Provide the (X, Y) coordinate of the cell's center where the given text is located.  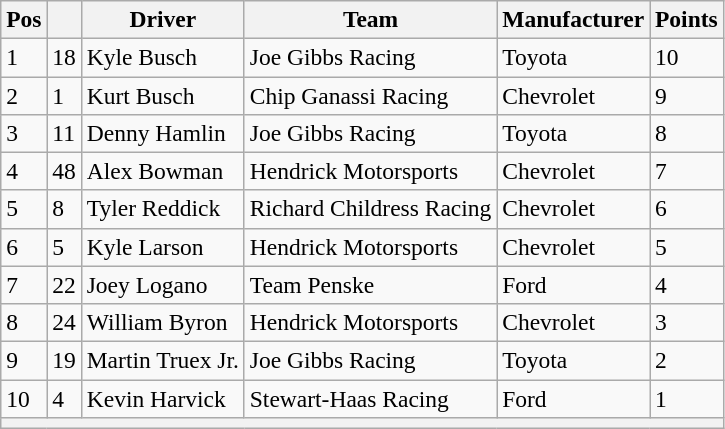
Chip Ganassi Racing (370, 95)
Tyler Reddick (162, 209)
11 (64, 133)
Richard Childress Racing (370, 209)
22 (64, 285)
Driver (162, 19)
Denny Hamlin (162, 133)
Kurt Busch (162, 95)
Manufacturer (574, 19)
Stewart-Haas Racing (370, 398)
Team Penske (370, 285)
19 (64, 360)
Alex Bowman (162, 171)
Kyle Busch (162, 57)
William Byron (162, 322)
24 (64, 322)
Martin Truex Jr. (162, 360)
Kevin Harvick (162, 398)
18 (64, 57)
48 (64, 171)
Kyle Larson (162, 247)
Pos (24, 19)
Team (370, 19)
Joey Logano (162, 285)
Points (687, 19)
